Pinpoint the cell where the given text exists, returning its [X, Y] midpoint coordinate. 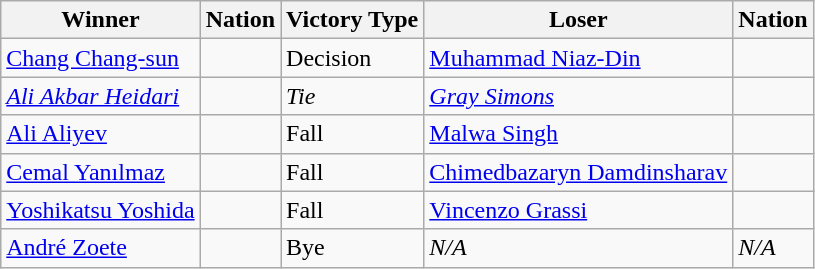
Yoshikatsu Yoshida [100, 210]
Muhammad Niaz-Din [578, 58]
Tie [352, 96]
Gray Simons [578, 96]
Chimedbazaryn Damdinsharav [578, 172]
Ali Aliyev [100, 134]
Cemal Yanılmaz [100, 172]
Winner [100, 20]
Bye [352, 248]
Loser [578, 20]
Ali Akbar Heidari [100, 96]
Malwa Singh [578, 134]
André Zoete [100, 248]
Vincenzo Grassi [578, 210]
Chang Chang-sun [100, 58]
Decision [352, 58]
Victory Type [352, 20]
